Capture the cell that displays the provided text and extract its [x, y] central coordinate. 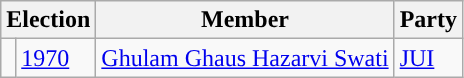
1970 [56, 58]
Member [245, 20]
JUI [428, 58]
Ghulam Ghaus Hazarvi Swati [245, 58]
Party [428, 20]
Election [48, 20]
